Output the (X, Y) coordinate of the center of the cell containing the given text.  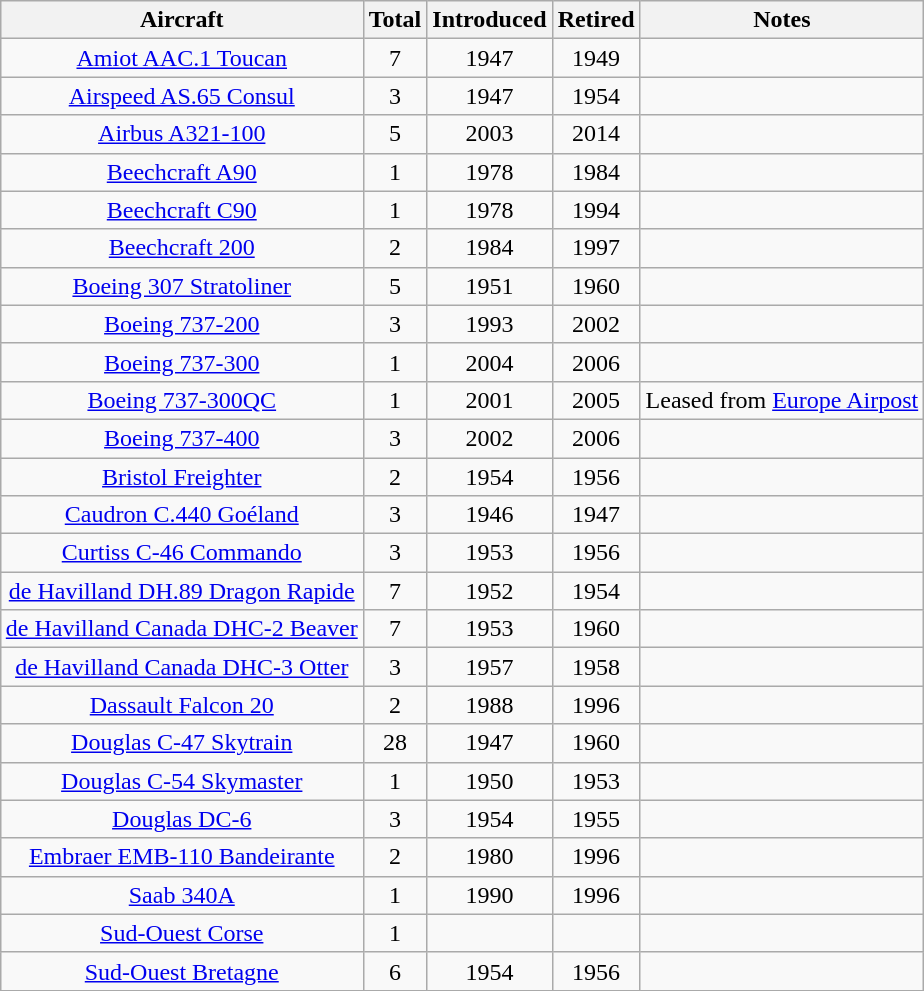
Boeing 737-400 (182, 438)
1994 (596, 210)
Beechcraft C90 (182, 210)
Total (395, 20)
de Havilland Canada DHC-3 Otter (182, 667)
Boeing 737-300QC (182, 400)
1955 (596, 819)
Retired (596, 20)
Boeing 737-200 (182, 324)
Douglas C-47 Skytrain (182, 743)
6 (395, 971)
1993 (490, 324)
1950 (490, 781)
2014 (596, 134)
2004 (490, 362)
Aircraft (182, 20)
1988 (490, 705)
Bristol Freighter (182, 477)
1949 (596, 58)
1990 (490, 895)
de Havilland Canada DHC-2 Beaver (182, 629)
Introduced (490, 20)
2005 (596, 400)
Caudron C.440 Goéland (182, 515)
Notes (782, 20)
1946 (490, 515)
Embraer EMB-110 Bandeirante (182, 857)
Sud-Ouest Bretagne (182, 971)
Beechcraft 200 (182, 248)
Boeing 307 Stratoliner (182, 286)
1951 (490, 286)
2003 (490, 134)
de Havilland DH.89 Dragon Rapide (182, 591)
Beechcraft A90 (182, 172)
Douglas DC-6 (182, 819)
Curtiss C-46 Commando (182, 553)
Airspeed AS.65 Consul (182, 96)
1952 (490, 591)
Saab 340A (182, 895)
Douglas C-54 Skymaster (182, 781)
Boeing 737-300 (182, 362)
1997 (596, 248)
Leased from Europe Airpost (782, 400)
2001 (490, 400)
Amiot AAC.1 Toucan (182, 58)
1980 (490, 857)
Airbus A321-100 (182, 134)
Dassault Falcon 20 (182, 705)
Sud-Ouest Corse (182, 933)
1958 (596, 667)
1957 (490, 667)
28 (395, 743)
